Locate the cell with the specified text and output its (x, y) center coordinate. 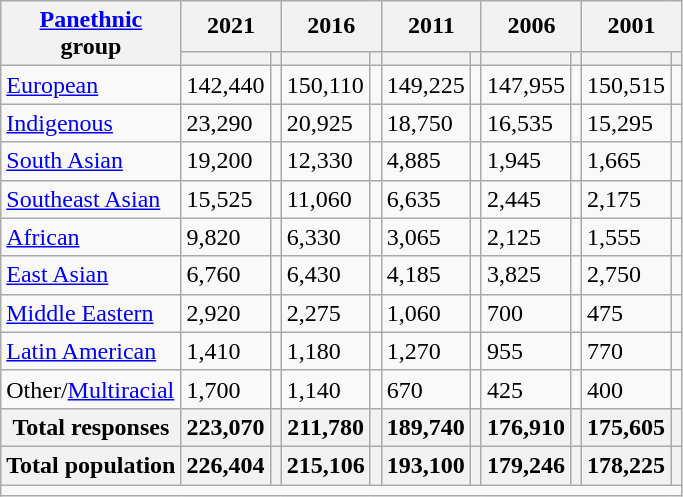
1,180 (326, 351)
Other/Multiracial (91, 389)
2,175 (626, 199)
1,140 (326, 389)
11,060 (326, 199)
2016 (331, 26)
2011 (431, 26)
2,445 (526, 199)
4,185 (426, 275)
12,330 (326, 161)
South Asian (91, 161)
6,430 (326, 275)
179,246 (526, 465)
Total responses (91, 427)
Southeast Asian (91, 199)
193,100 (426, 465)
955 (526, 351)
East Asian (91, 275)
16,535 (526, 123)
770 (626, 351)
2,125 (526, 237)
Indigenous (91, 123)
Middle Eastern (91, 313)
1,665 (626, 161)
9,820 (226, 237)
223,070 (226, 427)
20,925 (326, 123)
19,200 (226, 161)
2021 (231, 26)
2,920 (226, 313)
European (91, 85)
226,404 (226, 465)
670 (426, 389)
189,740 (426, 427)
3,065 (426, 237)
1,410 (226, 351)
Total population (91, 465)
215,106 (326, 465)
211,780 (326, 427)
2001 (632, 26)
425 (526, 389)
Panethnicgroup (91, 34)
700 (526, 313)
149,225 (426, 85)
3,825 (526, 275)
475 (626, 313)
1,060 (426, 313)
176,910 (526, 427)
6,635 (426, 199)
15,525 (226, 199)
178,225 (626, 465)
1,700 (226, 389)
147,955 (526, 85)
2,275 (326, 313)
142,440 (226, 85)
1,945 (526, 161)
1,555 (626, 237)
6,330 (326, 237)
4,885 (426, 161)
15,295 (626, 123)
150,515 (626, 85)
23,290 (226, 123)
6,760 (226, 275)
18,750 (426, 123)
150,110 (326, 85)
African (91, 237)
1,270 (426, 351)
Latin American (91, 351)
2006 (531, 26)
2,750 (626, 275)
175,605 (626, 427)
400 (626, 389)
